Output the (x, y) coordinate of the center of the cell containing the given text.  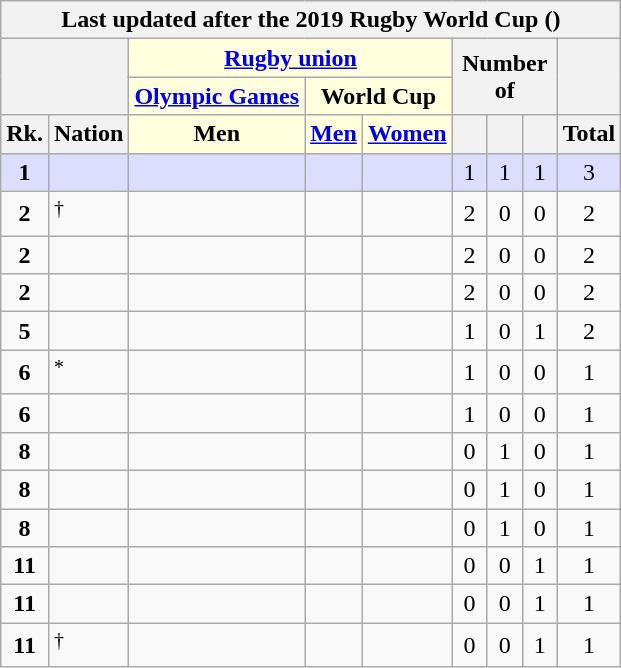
Women (407, 134)
5 (25, 331)
Rugby union (290, 58)
Last updated after the 2019 Rugby World Cup () (311, 20)
Rk. (25, 134)
World Cup (378, 96)
Nation (88, 134)
3 (589, 172)
Olympic Games (217, 96)
Number of (504, 77)
Total (589, 134)
* (88, 372)
